From the cell containing the given text, extract its center point as (x, y) coordinate. 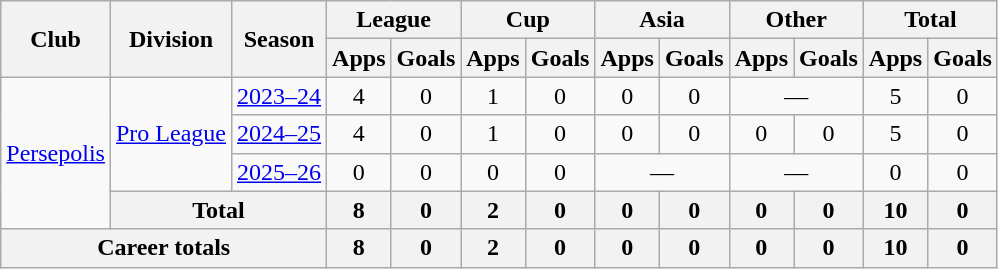
Season (280, 39)
Asia (662, 20)
2024–25 (280, 134)
Other (796, 20)
Career totals (164, 248)
League (394, 20)
Division (170, 39)
Pro League (170, 134)
Persepolis (56, 153)
2025–26 (280, 172)
Club (56, 39)
2023–24 (280, 96)
Cup (528, 20)
